Detect which cell encompasses the target text, then output its (x, y) center coordinate. 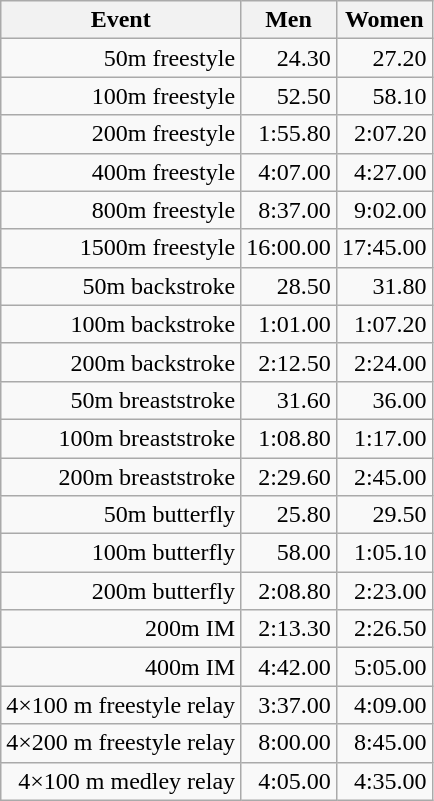
1:17.00 (384, 438)
2:45.00 (384, 477)
4×200 m freestyle relay (121, 743)
58.00 (289, 553)
50m butterfly (121, 515)
2:07.20 (384, 134)
4:27.00 (384, 172)
36.00 (384, 400)
200m backstroke (121, 362)
400m freestyle (121, 172)
4×100 m freestyle relay (121, 705)
100m breaststroke (121, 438)
Event (121, 20)
9:02.00 (384, 210)
200m IM (121, 629)
100m freestyle (121, 96)
1:05.10 (384, 553)
50m freestyle (121, 58)
200m butterfly (121, 591)
1500m freestyle (121, 248)
1:01.00 (289, 324)
4:09.00 (384, 705)
24.30 (289, 58)
2:12.50 (289, 362)
800m freestyle (121, 210)
50m backstroke (121, 286)
1:07.20 (384, 324)
1:55.80 (289, 134)
28.50 (289, 286)
3:37.00 (289, 705)
5:05.00 (384, 667)
31.80 (384, 286)
2:08.80 (289, 591)
16:00.00 (289, 248)
52.50 (289, 96)
100m backstroke (121, 324)
29.50 (384, 515)
1:08.80 (289, 438)
4×100 m medley relay (121, 781)
400m IM (121, 667)
4:42.00 (289, 667)
Men (289, 20)
17:45.00 (384, 248)
200m breaststroke (121, 477)
8:45.00 (384, 743)
27.20 (384, 58)
58.10 (384, 96)
4:05.00 (289, 781)
8:37.00 (289, 210)
31.60 (289, 400)
2:26.50 (384, 629)
2:23.00 (384, 591)
Women (384, 20)
2:29.60 (289, 477)
2:24.00 (384, 362)
2:13.30 (289, 629)
100m butterfly (121, 553)
200m freestyle (121, 134)
25.80 (289, 515)
50m breaststroke (121, 400)
4:07.00 (289, 172)
8:00.00 (289, 743)
4:35.00 (384, 781)
